Determine the [X, Y] coordinate at the center of the cell enclosing the given text.  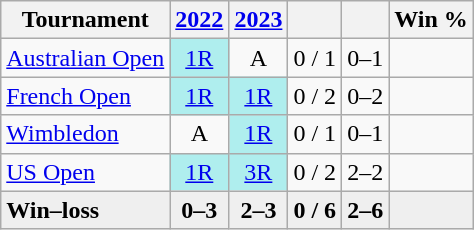
Australian Open [86, 58]
0–3 [200, 210]
0–2 [366, 96]
2–6 [366, 210]
0 / 6 [315, 210]
2022 [200, 20]
Win % [432, 20]
US Open [86, 172]
2–2 [366, 172]
3R [258, 172]
Tournament [86, 20]
Wimbledon [86, 134]
2023 [258, 20]
2–3 [258, 210]
Win–loss [86, 210]
French Open [86, 96]
